Return [x, y] of the center of cell containing provided text 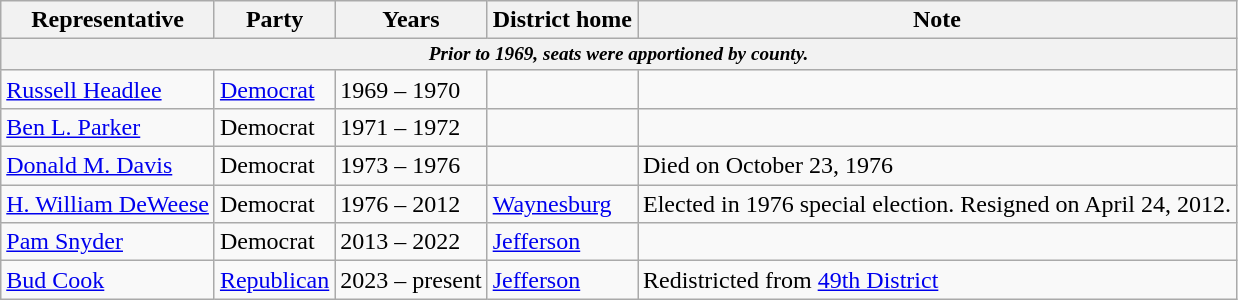
Bud Cook [108, 280]
Republican [274, 280]
Prior to 1969, seats were apportioned by county. [619, 55]
Russell Headlee [108, 89]
Redistricted from 49th District [938, 280]
Waynesburg [562, 204]
Party [274, 20]
2023 – present [411, 280]
Elected in 1976 special election. Resigned on April 24, 2012. [938, 204]
Years [411, 20]
Died on October 23, 1976 [938, 166]
1976 – 2012 [411, 204]
1971 – 1972 [411, 128]
1969 – 1970 [411, 89]
Pam Snyder [108, 242]
Note [938, 20]
District home [562, 20]
2013 – 2022 [411, 242]
Ben L. Parker [108, 128]
1973 – 1976 [411, 166]
H. William DeWeese [108, 204]
Representative [108, 20]
Donald M. Davis [108, 166]
